Pinpoint the cell where the given text exists, returning its (X, Y) midpoint coordinate. 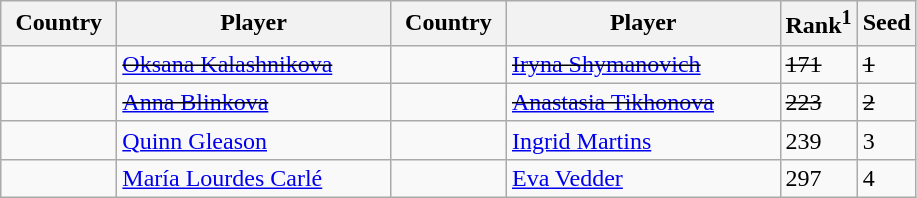
239 (818, 140)
Anastasia Tikhonova (643, 102)
2 (886, 102)
4 (886, 178)
Iryna Shymanovich (643, 64)
Ingrid Martins (643, 140)
Oksana Kalashnikova (254, 64)
223 (818, 102)
Rank1 (818, 24)
Quinn Gleason (254, 140)
297 (818, 178)
Anna Blinkova (254, 102)
1 (886, 64)
Seed (886, 24)
171 (818, 64)
Eva Vedder (643, 178)
3 (886, 140)
María Lourdes Carlé (254, 178)
